Search for the cell housing the specified text and yield its (X, Y) center coordinate. 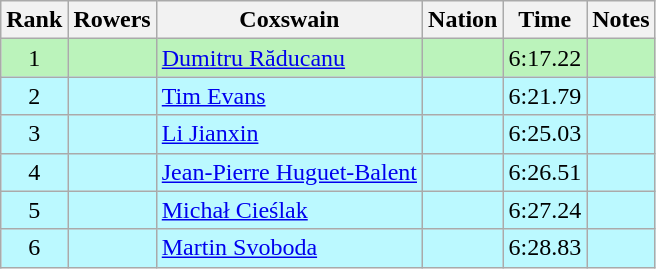
Dumitru Răducanu (289, 58)
Coxswain (289, 20)
Jean-Pierre Huguet-Balent (289, 172)
Rowers (112, 20)
Notes (621, 20)
6:28.83 (545, 248)
Time (545, 20)
6:17.22 (545, 58)
Tim Evans (289, 96)
Martin Svoboda (289, 248)
5 (34, 210)
6:21.79 (545, 96)
3 (34, 134)
Rank (34, 20)
4 (34, 172)
6 (34, 248)
Nation (463, 20)
Li Jianxin (289, 134)
6:25.03 (545, 134)
6:27.24 (545, 210)
1 (34, 58)
2 (34, 96)
6:26.51 (545, 172)
Michał Cieślak (289, 210)
